Scan for the cell matching the given text and deliver its (X, Y) coordinate at center. 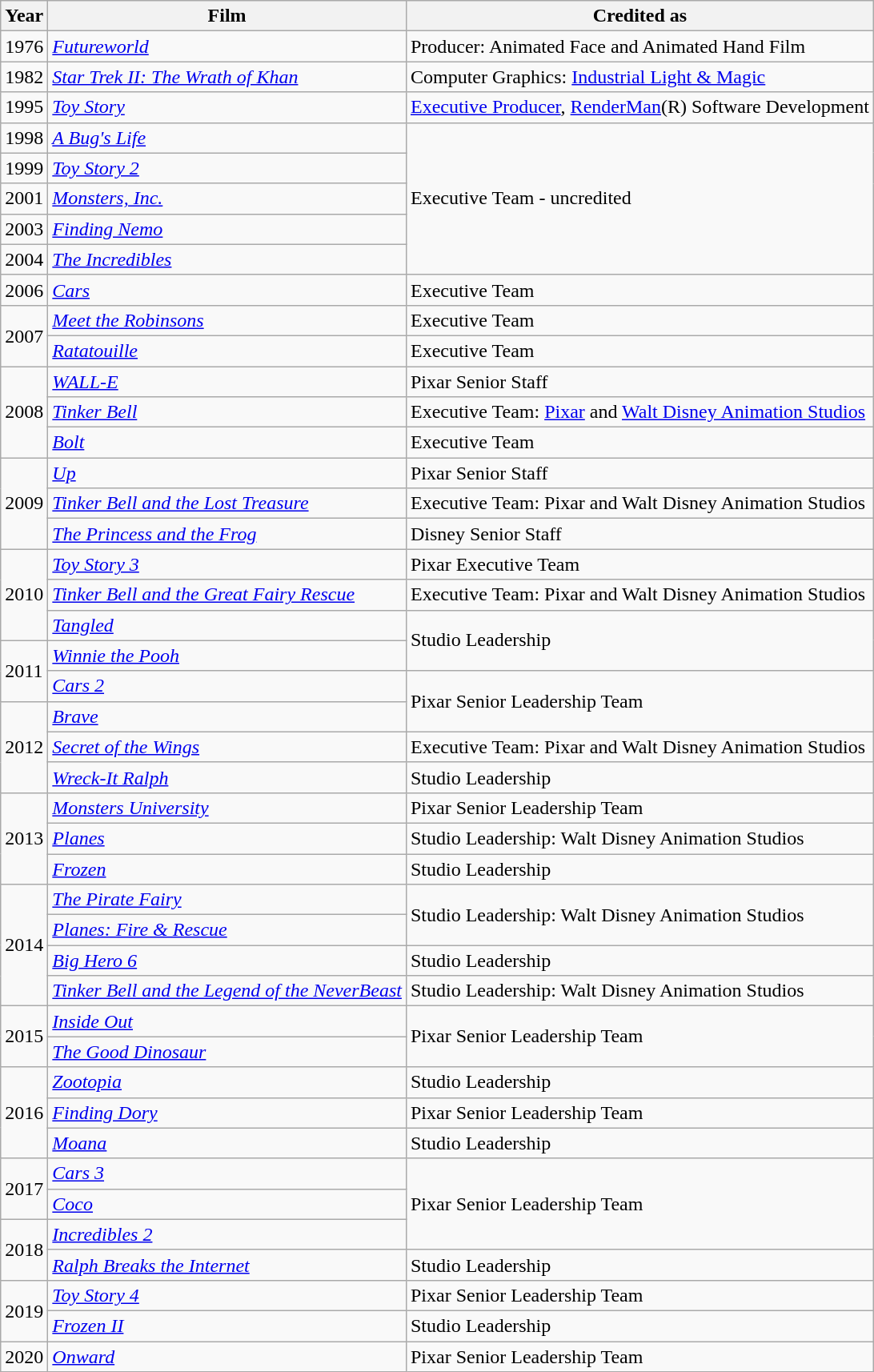
Tinker Bell and the Legend of the NeverBeast (227, 991)
Secret of the Wings (227, 747)
2006 (24, 290)
Frozen II (227, 1326)
Onward (227, 1357)
2014 (24, 945)
2020 (24, 1357)
Toy Story (227, 107)
Cars (227, 290)
Star Trek II: The Wrath of Khan (227, 77)
2013 (24, 838)
Cars 3 (227, 1173)
Zootopia (227, 1082)
2011 (24, 671)
Toy Story 4 (227, 1295)
Ralph Breaks the Internet (227, 1265)
2015 (24, 1037)
2009 (24, 503)
Computer Graphics: Industrial Light & Magic (639, 77)
1982 (24, 77)
Futureworld (227, 46)
Up (227, 473)
Frozen (227, 869)
1976 (24, 46)
2010 (24, 595)
2004 (24, 259)
2017 (24, 1189)
Producer: Animated Face and Animated Hand Film (639, 46)
2007 (24, 335)
Inside Out (227, 1021)
Monsters University (227, 808)
2008 (24, 412)
Bolt (227, 443)
Winnie the Pooh (227, 656)
Planes (227, 838)
Brave (227, 716)
Tinker Bell (227, 412)
2003 (24, 229)
Big Hero 6 (227, 961)
Monsters, Inc. (227, 199)
Film (227, 16)
Incredibles 2 (227, 1234)
2012 (24, 747)
Executive Team - uncredited (639, 199)
Finding Dory (227, 1113)
Pixar Executive Team (639, 564)
Year (24, 16)
Meet the Robinsons (227, 320)
Tinker Bell and the Great Fairy Rescue (227, 595)
The Incredibles (227, 259)
1998 (24, 138)
Toy Story 3 (227, 564)
2016 (24, 1113)
Ratatouille (227, 351)
Tangled (227, 625)
Wreck-It Ralph (227, 777)
1995 (24, 107)
Toy Story 2 (227, 168)
Finding Nemo (227, 229)
1999 (24, 168)
2018 (24, 1250)
Planes: Fire & Rescue (227, 930)
Coco (227, 1204)
The Good Dinosaur (227, 1052)
Disney Senior Staff (639, 534)
Moana (227, 1143)
Cars 2 (227, 686)
Executive Producer, RenderMan(R) Software Development (639, 107)
2001 (24, 199)
WALL-E (227, 382)
Credited as (639, 16)
A Bug's Life (227, 138)
Tinker Bell and the Lost Treasure (227, 503)
The Pirate Fairy (227, 900)
2019 (24, 1310)
The Princess and the Frog (227, 534)
